Extract the (x, y) coordinate from the center of the cell holding the provided text.  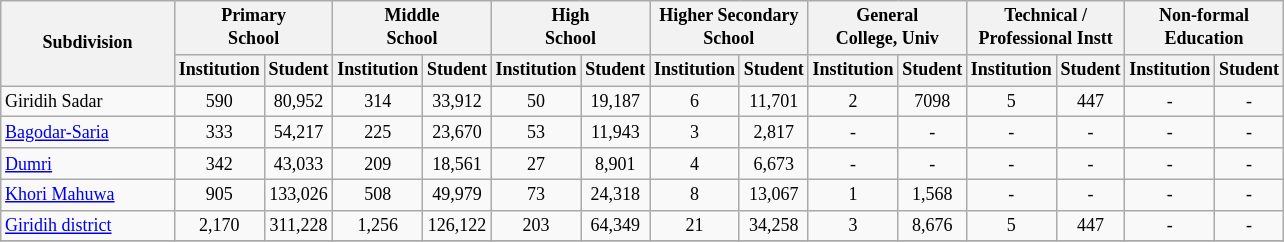
8,901 (616, 164)
314 (378, 102)
54,217 (298, 132)
6 (695, 102)
508 (378, 194)
64,349 (616, 226)
126,122 (458, 226)
905 (219, 194)
73 (536, 194)
Higher SecondarySchool (729, 28)
1,568 (932, 194)
50 (536, 102)
225 (378, 132)
333 (219, 132)
6,673 (774, 164)
209 (378, 164)
Dumri (88, 164)
8,676 (932, 226)
49,979 (458, 194)
24,318 (616, 194)
8 (695, 194)
1,256 (378, 226)
18,561 (458, 164)
7098 (932, 102)
342 (219, 164)
11,701 (774, 102)
4 (695, 164)
133,026 (298, 194)
13,067 (774, 194)
21 (695, 226)
34,258 (774, 226)
311,228 (298, 226)
Technical /Professional Instt (1045, 28)
203 (536, 226)
GeneralCollege, Univ (887, 28)
590 (219, 102)
19,187 (616, 102)
2,817 (774, 132)
2 (853, 102)
53 (536, 132)
11,943 (616, 132)
27 (536, 164)
Bagodar-Saria (88, 132)
MiddleSchool (412, 28)
Khori Mahuwa (88, 194)
80,952 (298, 102)
HighSchool (570, 28)
Subdivision (88, 44)
Giridih Sadar (88, 102)
23,670 (458, 132)
1 (853, 194)
PrimarySchool (253, 28)
Giridih district (88, 226)
33,912 (458, 102)
43,033 (298, 164)
2,170 (219, 226)
Non-formalEducation (1204, 28)
